Pinpoint the cell where the given text exists, returning its (X, Y) midpoint coordinate. 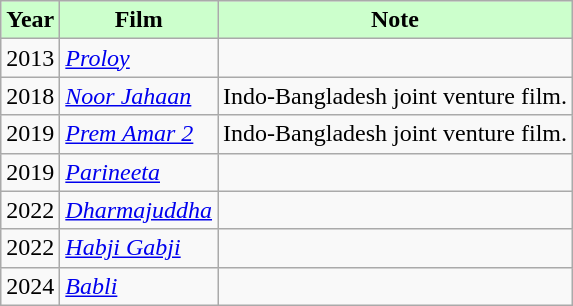
2024 (30, 286)
2013 (30, 58)
Noor Jahaan (139, 96)
Parineeta (139, 172)
Year (30, 20)
Habji Gabji (139, 248)
Dharmajuddha (139, 210)
Film (139, 20)
Babli (139, 286)
2018 (30, 96)
Proloy (139, 58)
Prem Amar 2 (139, 134)
Note (396, 20)
